Capture the cell that displays the provided text and extract its (x, y) central coordinate. 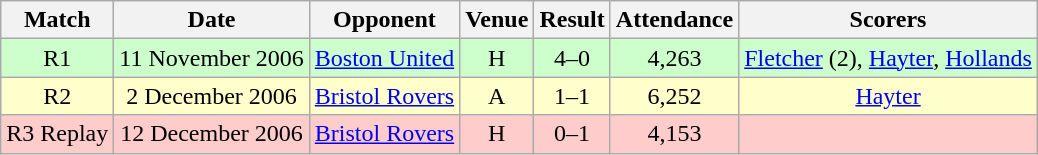
4–0 (572, 58)
Scorers (888, 20)
0–1 (572, 134)
R2 (58, 96)
Hayter (888, 96)
11 November 2006 (212, 58)
Match (58, 20)
A (497, 96)
Date (212, 20)
Fletcher (2), Hayter, Hollands (888, 58)
Attendance (674, 20)
2 December 2006 (212, 96)
4,153 (674, 134)
1–1 (572, 96)
Result (572, 20)
Venue (497, 20)
R3 Replay (58, 134)
12 December 2006 (212, 134)
R1 (58, 58)
6,252 (674, 96)
Boston United (384, 58)
Opponent (384, 20)
4,263 (674, 58)
